Capture the cell that displays the provided text and extract its [x, y] central coordinate. 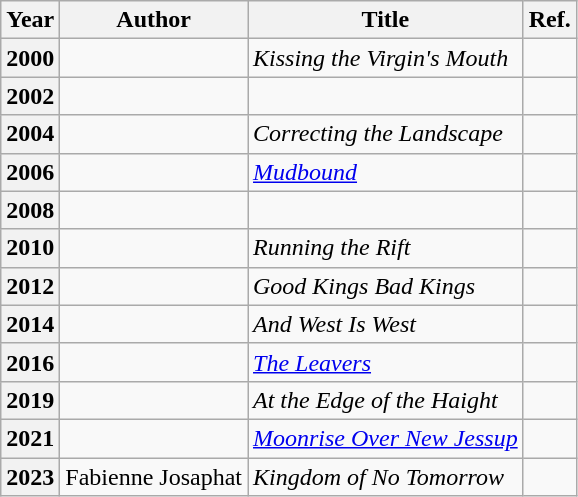
Kissing the Virgin's Mouth [386, 58]
And West Is West [386, 324]
2023 [30, 477]
2014 [30, 324]
2008 [30, 210]
The Leavers [386, 362]
Author [154, 20]
At the Edge of the Haight [386, 400]
2000 [30, 58]
Title [386, 20]
2002 [30, 96]
Kingdom of No Tomorrow [386, 477]
2012 [30, 286]
Fabienne Josaphat [154, 477]
Mudbound [386, 172]
Ref. [550, 20]
2006 [30, 172]
Moonrise Over New Jessup [386, 438]
2021 [30, 438]
2019 [30, 400]
2004 [30, 134]
Correcting the Landscape [386, 134]
2016 [30, 362]
Running the Rift [386, 248]
Year [30, 20]
2010 [30, 248]
Good Kings Bad Kings [386, 286]
